Search for the cell housing the specified text and yield its [x, y] center coordinate. 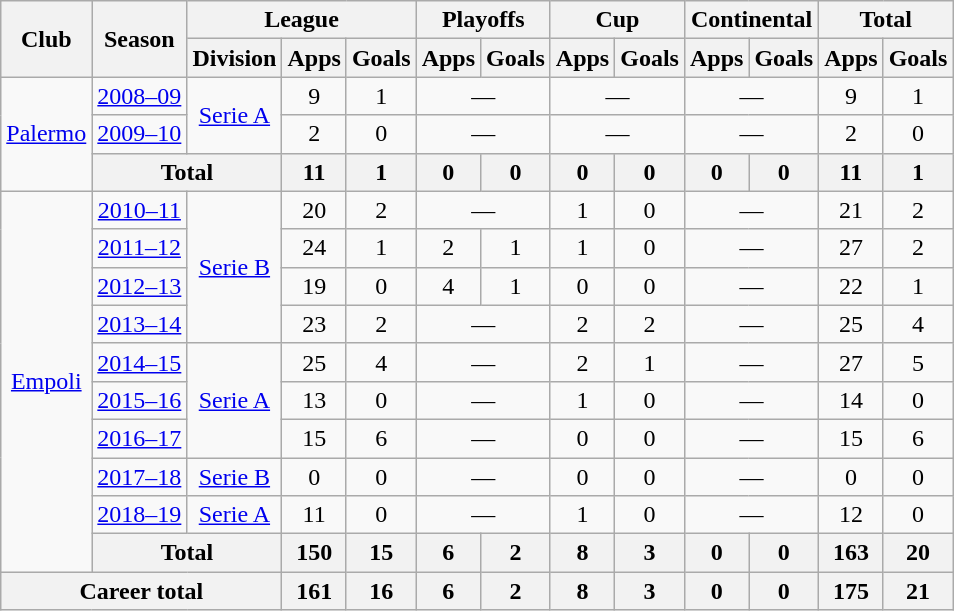
Empoli [46, 382]
16 [381, 591]
14 [851, 400]
13 [314, 400]
2016–17 [140, 438]
163 [851, 553]
2013–14 [140, 324]
150 [314, 553]
22 [851, 286]
5 [918, 362]
2009–10 [140, 134]
2010–11 [140, 210]
2014–15 [140, 362]
23 [314, 324]
Palermo [46, 134]
League [302, 20]
Division [234, 58]
2011–12 [140, 248]
12 [851, 515]
2017–18 [140, 477]
175 [851, 591]
Cup [617, 20]
161 [314, 591]
Playoffs [483, 20]
2015–16 [140, 400]
Career total [142, 591]
2012–13 [140, 286]
2018–19 [140, 515]
Club [46, 39]
24 [314, 248]
19 [314, 286]
Continental [751, 20]
2008–09 [140, 96]
Season [140, 39]
